Return (x, y) of the center of cell containing provided text 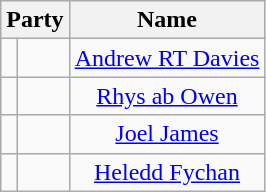
Name (167, 20)
Rhys ab Owen (167, 96)
Joel James (167, 134)
Party (35, 20)
Heledd Fychan (167, 172)
Andrew RT Davies (167, 58)
